Pinpoint the cell where the given text exists, returning its [x, y] midpoint coordinate. 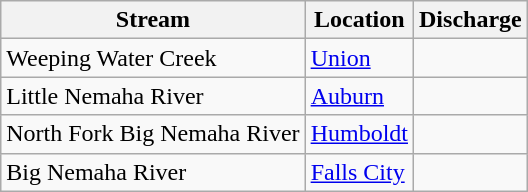
Discharge [471, 20]
Weeping Water Creek [153, 58]
Falls City [359, 172]
Big Nemaha River [153, 172]
Little Nemaha River [153, 96]
Location [359, 20]
Union [359, 58]
Humboldt [359, 134]
North Fork Big Nemaha River [153, 134]
Stream [153, 20]
Auburn [359, 96]
